Return the (x, y) coordinate for the center point of the cell that contains the specified text.  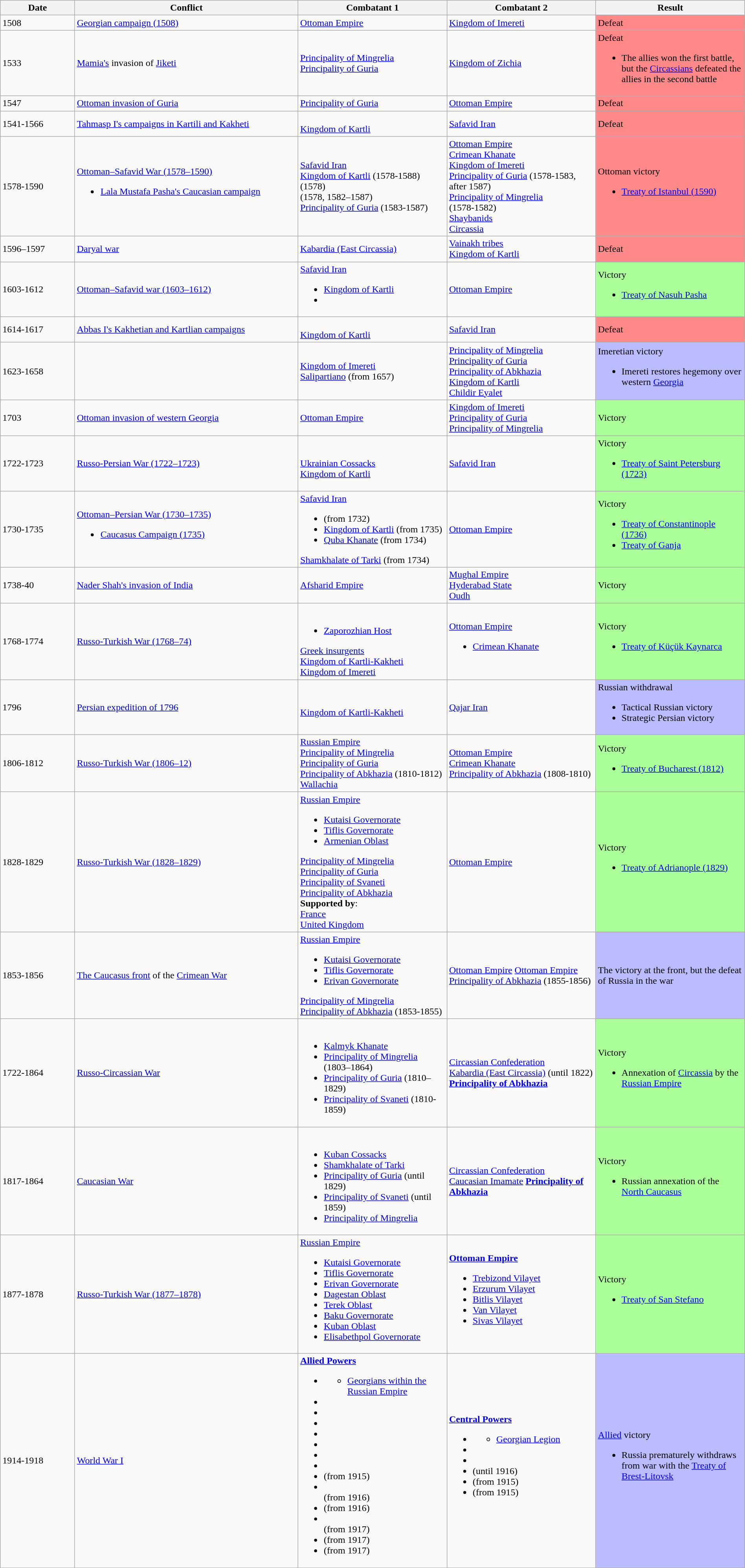
Conflict (186, 8)
1877-1878 (38, 1294)
Ukrainian Cossacks Kingdom of Kartli (372, 463)
DefeatThe allies won the first battle, but the Circassians defeated the allies in the second battle (670, 63)
VictoryTreaty of San Stefano (670, 1294)
Principality of Guria (372, 103)
Ottoman invasion of Guria (186, 103)
Abbas I's Kakhetian and Kartlian campaigns (186, 329)
Nader Shah's invasion of India (186, 585)
The Caucasus front of the Crimean War (186, 975)
Qajar Iran (521, 707)
Principality of Mingrelia Principality of Guria Principality of Abkhazia Kingdom of Kartli Childir Eyalet (521, 371)
VictoryRussian annexation of the North Caucasus (670, 1181)
Central PowersGeorgian Legion (until 1916) (from 1915) (from 1915) (521, 1461)
Kalmyk Khanate Principality of Mingrelia (1803–1864) Principality of Guria (1810–1829) Principality of Svaneti (1810-1859) (372, 1073)
Russo-Turkish War (1877–1878) (186, 1294)
Circassian Confederation Caucasian Imamate Principality of Abkhazia (521, 1181)
Kingdom of ImeretiSalipartiano (from 1657) (372, 371)
1614-1617 (38, 329)
Kingdom of Kartli-Kakheti (372, 707)
Imeretian victoryImereti restores hegemony over western Georgia (670, 371)
Russian withdrawalTactical Russian victoryStrategic Persian victory (670, 707)
VictoryTreaty of Constantinople (1736)Treaty of Ganja (670, 529)
Date (38, 8)
1828-1829 (38, 862)
World War I (186, 1461)
1796 (38, 707)
Kuban Cossacks Shamkhalate of Tarki Principality of Guria (until 1829) Principality of Svaneti (until 1859) Principality of Mingrelia (372, 1181)
Kingdom of Imereti (521, 23)
Persian expedition of 1796 (186, 707)
Safavid Iran Kingdom of Kartli (1578-1588) (1578) (1578, 1582–1587) Principality of Guria (1583-1587) (372, 186)
Mamia's invasion of Jiketi (186, 63)
Russian Empire Principality of Mingrelia Principality of Guria Principality of Abkhazia (1810-1812) Wallachia (372, 763)
Tahmasp I's campaigns in Kartili and Kakheti (186, 123)
The victory at the front, but the defeat of Russia in the war (670, 975)
1853-1856 (38, 975)
Kingdom of Imereti Principality of Guria Principality of Mingrelia (521, 418)
Ottoman Empire Ottoman Empire Principality of Abkhazia (1855-1856) (521, 975)
Ottoman EmpireTrebizond VilayetErzurum VilayetBitlis VilayetVan VilayetSivas Vilayet (521, 1294)
1508 (38, 23)
Ottoman Empire Crimean Khanate Principality of Abkhazia (1808-1810) (521, 763)
Daryal war (186, 249)
Ottoman invasion of western Georgia (186, 418)
Safavid Iran (from 1732) Kingdom of Kartli (from 1735)Quba Khanate (from 1734) Shamkhalate of Tarki (from 1734) (372, 529)
Ottoman victoryTreaty of Istanbul (1590) (670, 186)
Safavid Iran Kingdom of Kartli (372, 289)
1738-40 (38, 585)
Circassian ConfederationKabardia (East Circassia) (until 1822) Principality of Abkhazia (521, 1073)
VictoryTreaty of Saint Petersburg (1723) (670, 463)
1623-1658 (38, 371)
Result (670, 8)
1722-1864 (38, 1073)
Kingdom of Zichia (521, 63)
1817-1864 (38, 1181)
Russo-Turkish War (1768–74) (186, 642)
Georgian campaign (1508) (186, 23)
Allied PowersGeorgians within the Russian Empire (from 1915)(from 1916) (from 1916)(from 1917) (from 1917) (from 1917) (372, 1461)
Allied victoryRussia prematurely withdraws from war with the Treaty of Brest-Litovsk (670, 1461)
Russo-Circassian War (186, 1073)
Kabardia (East Circassia) (372, 249)
VictoryTreaty of Bucharest (1812) (670, 763)
Zaporozhian Host Greek insurgents Kingdom of Kartli-Kakheti Kingdom of Imereti (372, 642)
Combatant 2 (521, 8)
1533 (38, 63)
1547 (38, 103)
1596–1597 (38, 249)
Combatant 1 (372, 8)
1603-1612 (38, 289)
Caucasian War (186, 1181)
1730-1735 (38, 529)
Mughal Empire Hyderabad State Oudh (521, 585)
1703 (38, 418)
VictoryTreaty of Nasuh Pasha (670, 289)
VictoryTreaty of Adrianople (1829) (670, 862)
1578-1590 (38, 186)
VictoryAnnexation of Circassia by the Russian Empire (670, 1073)
Principality of Mingrelia Principality of Guria (372, 63)
1768-1774 (38, 642)
Vainakh tribes Kingdom of Kartli (521, 249)
1541-1566 (38, 123)
1722-1723 (38, 463)
Ottoman–Persian War (1730–1735)Caucasus Campaign (1735) (186, 529)
VictoryTreaty of Küçük Kaynarca (670, 642)
Russo-Turkish War (1828–1829) (186, 862)
Russo-Persian War (1722–1723) (186, 463)
Ottoman–Safavid war (1603–1612) (186, 289)
Russo-Turkish War (1806–12) (186, 763)
1806-1812 (38, 763)
Ottoman–Safavid War (1578–1590)Lala Mustafa Pasha's Caucasian campaign (186, 186)
Afsharid Empire (372, 585)
Russian Empire Kutaisi Governorate Tiflis Governorate Erivan Governorate Principality of Mingrelia Principality of Abkhazia (1853-1855) (372, 975)
1914-1918 (38, 1461)
Ottoman Empire Crimean Khanate (521, 642)
